Locate the cell with the specified text and output its (X, Y) center coordinate. 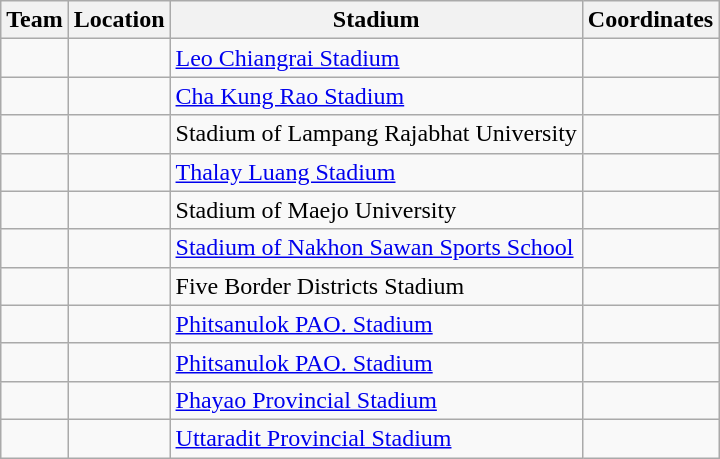
Stadium (376, 20)
Phayao Provincial Stadium (376, 400)
Coordinates (650, 20)
Stadium of Nakhon Sawan Sports School (376, 248)
Stadium of Lampang Rajabhat University (376, 134)
Cha Kung Rao Stadium (376, 96)
Uttaradit Provincial Stadium (376, 438)
Thalay Luang Stadium (376, 172)
Five Border Districts Stadium (376, 286)
Leo Chiangrai Stadium (376, 58)
Team (35, 20)
Stadium of Maejo University (376, 210)
Location (119, 20)
